Detect which cell encompasses the target text, then output its [x, y] center coordinate. 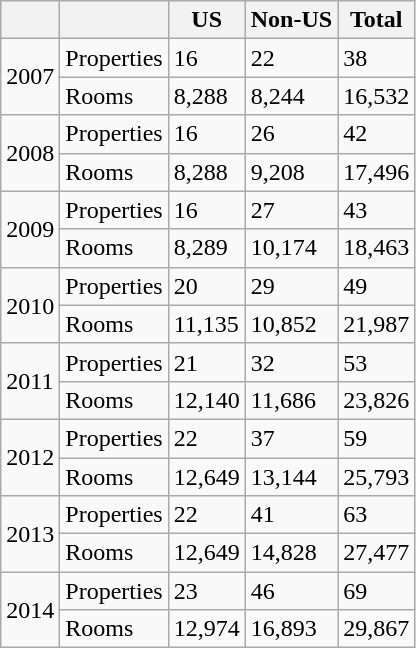
53 [376, 362]
29,867 [376, 629]
14,828 [291, 553]
16,532 [376, 96]
11,135 [206, 324]
23,826 [376, 400]
18,463 [376, 248]
2013 [30, 534]
12,974 [206, 629]
27 [291, 210]
2007 [30, 77]
29 [291, 286]
16,893 [291, 629]
42 [376, 134]
20 [206, 286]
49 [376, 286]
11,686 [291, 400]
17,496 [376, 172]
41 [291, 515]
9,208 [291, 172]
21 [206, 362]
2009 [30, 229]
2008 [30, 153]
46 [291, 591]
25,793 [376, 477]
37 [291, 438]
8,289 [206, 248]
2011 [30, 381]
32 [291, 362]
2014 [30, 610]
10,174 [291, 248]
21,987 [376, 324]
8,244 [291, 96]
13,144 [291, 477]
2010 [30, 305]
59 [376, 438]
43 [376, 210]
2012 [30, 457]
Non-US [291, 20]
Total [376, 20]
23 [206, 591]
US [206, 20]
10,852 [291, 324]
12,140 [206, 400]
63 [376, 515]
69 [376, 591]
26 [291, 134]
27,477 [376, 553]
38 [376, 58]
